From the cell containing the given text, extract its center point as (x, y) coordinate. 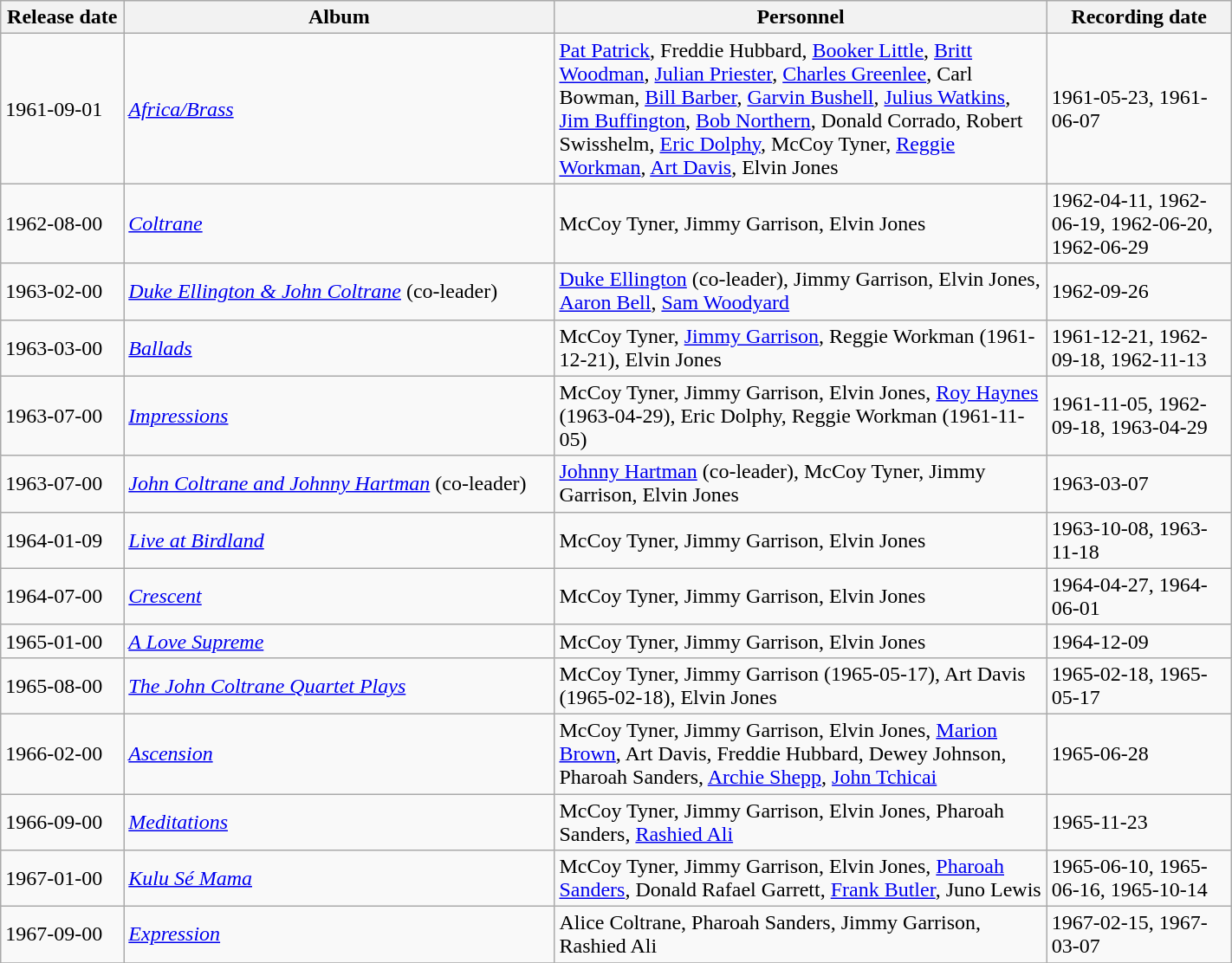
1967-02-15, 1967-03-07 (1138, 935)
1961-11-05, 1962-09-18, 1963-04-29 (1138, 416)
1965-08-00 (62, 686)
Ascension (340, 753)
Duke Ellington (co-leader), Jimmy Garrison, Elvin Jones, Aaron Bell, Sam Woodyard (801, 291)
McCoy Tyner, Jimmy Garrison, Reggie Workman (1961-12-21), Elvin Jones (801, 348)
1963-02-00 (62, 291)
McCoy Tyner, Jimmy Garrison, Elvin Jones, Pharoah Sanders, Rashied Ali (801, 821)
McCoy Tyner, Jimmy Garrison (1965-05-17), Art Davis (1965-02-18), Elvin Jones (801, 686)
Johnny Hartman (co-leader), McCoy Tyner, Jimmy Garrison, Elvin Jones (801, 483)
The John Coltrane Quartet Plays (340, 686)
Album (340, 17)
1962-09-26 (1138, 291)
Live at Birdland (340, 540)
A Love Supreme (340, 641)
1966-02-00 (62, 753)
1963-03-07 (1138, 483)
Impressions (340, 416)
1964-12-09 (1138, 641)
McCoy Tyner, Jimmy Garrison, Elvin Jones, Marion Brown, Art Davis, Freddie Hubbard, Dewey Johnson, Pharoah Sanders, Archie Shepp, John Tchicai (801, 753)
1967-01-00 (62, 878)
1961-12-21, 1962-09-18, 1962-11-13 (1138, 348)
McCoy Tyner, Jimmy Garrison, Elvin Jones, Pharoah Sanders, Donald Rafael Garrett, Frank Butler, Juno Lewis (801, 878)
Alice Coltrane, Pharoah Sanders, Jimmy Garrison, Rashied Ali (801, 935)
1965-11-23 (1138, 821)
1966-09-00 (62, 821)
Coltrane (340, 223)
1964-07-00 (62, 596)
1965-01-00 (62, 641)
Release date (62, 17)
Kulu Sé Mama (340, 878)
Meditations (340, 821)
Africa/Brass (340, 109)
1962-08-00 (62, 223)
1963-10-08, 1963-11-18 (1138, 540)
1963-03-00 (62, 348)
Recording date (1138, 17)
Personnel (801, 17)
John Coltrane and Johnny Hartman (co-leader) (340, 483)
1962-04-11, 1962-06-19, 1962-06-20, 1962-06-29 (1138, 223)
Ballads (340, 348)
Duke Ellington & John Coltrane (co-leader) (340, 291)
1965-06-10, 1965-06-16, 1965-10-14 (1138, 878)
Expression (340, 935)
1964-04-27, 1964-06-01 (1138, 596)
Crescent (340, 596)
1961-05-23, 1961-06-07 (1138, 109)
1964-01-09 (62, 540)
1967-09-00 (62, 935)
1965-06-28 (1138, 753)
1961-09-01 (62, 109)
1965-02-18, 1965-05-17 (1138, 686)
McCoy Tyner, Jimmy Garrison, Elvin Jones, Roy Haynes (1963-04-29), Eric Dolphy, Reggie Workman (1961-11-05) (801, 416)
